Provide the (X, Y) coordinate of the cell's center where the given text is located.  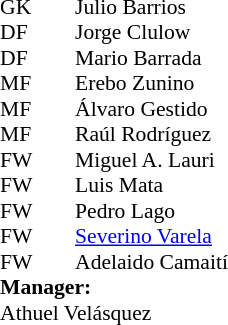
Erebo Zunino (152, 83)
Jorge Clulow (152, 33)
Miguel A. Lauri (152, 160)
Manager: (114, 287)
Raúl Rodríguez (152, 135)
Mario Barrada (152, 58)
Pedro Lago (152, 211)
Luis Mata (152, 185)
Álvaro Gestido (152, 109)
Adelaido Camaití (152, 262)
Severino Varela (152, 237)
